Scan for the cell matching the given text and deliver its (x, y) coordinate at center. 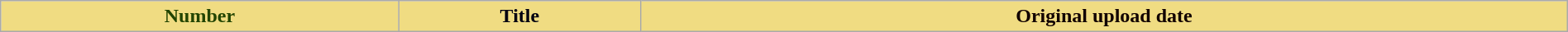
Title (519, 16)
Number (200, 16)
Original upload date (1105, 16)
